Capture the cell that displays the provided text and extract its (X, Y) central coordinate. 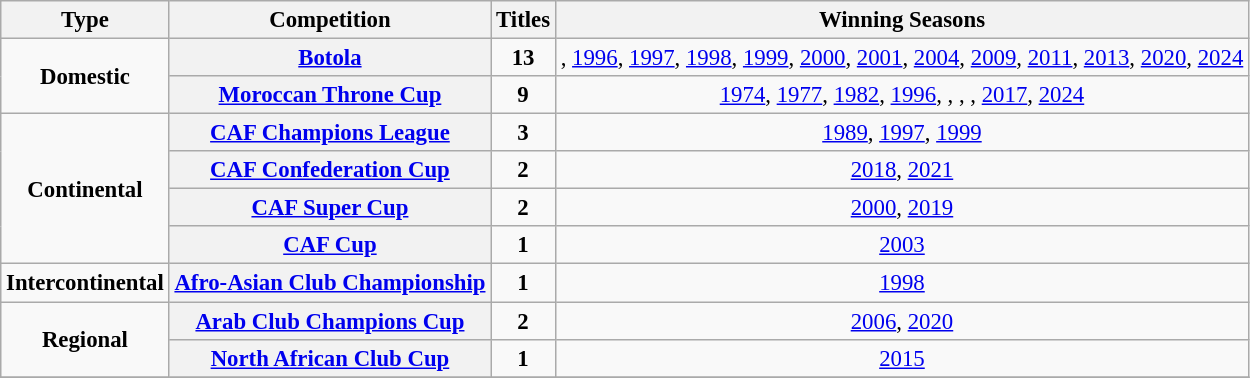
CAF Champions League (330, 133)
Afro-Asian Club Championship (330, 283)
2015 (902, 358)
2003 (902, 245)
Type (85, 20)
CAF Cup (330, 245)
North African Club Cup (330, 358)
13 (524, 58)
Moroccan Throne Cup (330, 95)
CAF Confederation Cup (330, 170)
1974, 1977, 1982, 1996, , , , 2017, 2024 (902, 95)
Competition (330, 20)
Continental (85, 189)
Intercontinental (85, 283)
2018, 2021 (902, 170)
3 (524, 133)
Domestic (85, 76)
CAF Super Cup (330, 208)
1989, 1997, 1999 (902, 133)
Winning Seasons (902, 20)
1998 (902, 283)
Regional (85, 340)
2006, 2020 (902, 321)
2000, 2019 (902, 208)
Arab Club Champions Cup (330, 321)
, 1996, 1997, 1998, 1999, 2000, 2001, 2004, 2009, 2011, 2013, 2020, 2024 (902, 58)
9 (524, 95)
Botola (330, 58)
Titles (524, 20)
